Determine the [x, y] coordinate at the center of the cell enclosing the given text.  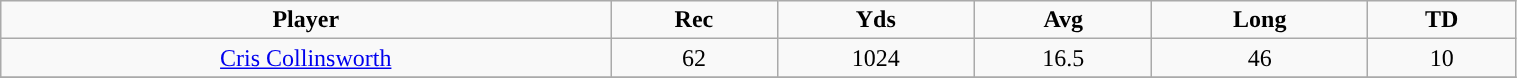
Rec [694, 20]
10 [1442, 58]
62 [694, 58]
Avg [1064, 20]
Yds [876, 20]
Player [306, 20]
1024 [876, 58]
16.5 [1064, 58]
TD [1442, 20]
Cris Collinsworth [306, 58]
Long [1260, 20]
46 [1260, 58]
